Extract the [x, y] coordinate from the center of the cell holding the provided text.  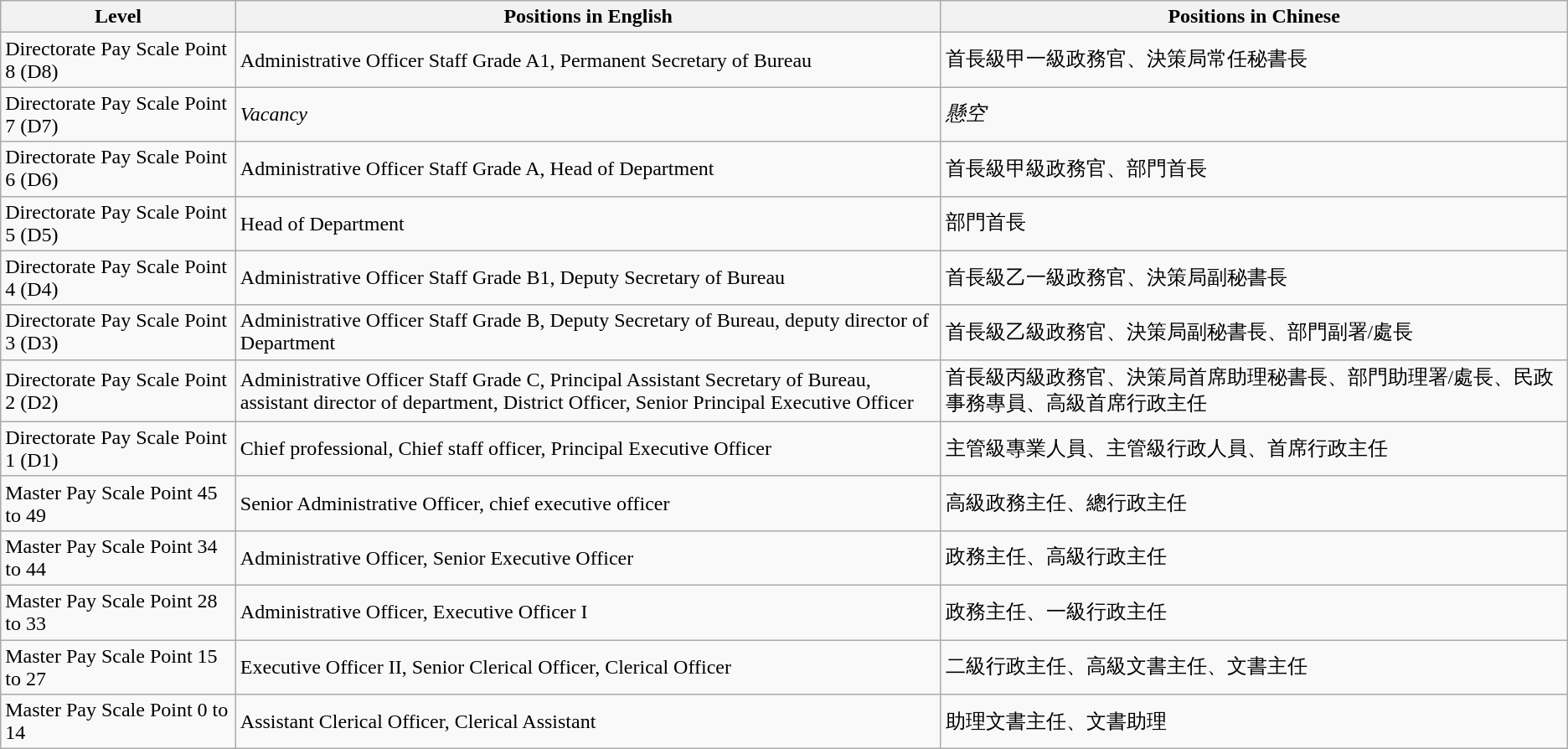
Master Pay Scale Point 34 to 44 [119, 558]
Directorate Pay Scale Point 4 (D4) [119, 278]
Administrative Officer Staff Grade A1, Permanent Secretary of Bureau [588, 60]
Assistant Clerical Officer, Clerical Assistant [588, 722]
部門首長 [1254, 223]
Master Pay Scale Point 45 to 49 [119, 503]
二級行政主任、高級文書主任、文書主任 [1254, 667]
Directorate Pay Scale Point 1 (D1) [119, 449]
Directorate Pay Scale Point 2 (D2) [119, 390]
Executive Officer II, Senior Clerical Officer, Clerical Officer [588, 667]
Positions in Chinese [1254, 17]
Chief professional, Chief staff officer, Principal Executive Officer [588, 449]
首長級乙一級政務官、決策局副秘書長 [1254, 278]
助理文書主任、文書助理 [1254, 722]
政務主任、高級行政主任 [1254, 558]
Directorate Pay Scale Point 5 (D5) [119, 223]
Directorate Pay Scale Point 8 (D8) [119, 60]
Directorate Pay Scale Point 3 (D3) [119, 332]
Administrative Officer, Executive Officer I [588, 612]
Vacancy [588, 114]
Senior Administrative Officer, chief executive officer [588, 503]
高級政務主任、總行政主任 [1254, 503]
Head of Department [588, 223]
主管級專業人員、主管級行政人員、首席行政主任 [1254, 449]
Directorate Pay Scale Point 7 (D7) [119, 114]
首長級乙級政務官、決策局副秘書長、部門副署/處長 [1254, 332]
Master Pay Scale Point 28 to 33 [119, 612]
政務主任、一級行政主任 [1254, 612]
Directorate Pay Scale Point 6 (D6) [119, 169]
Administrative Officer, Senior Executive Officer [588, 558]
Administrative Officer Staff Grade B, Deputy Secretary of Bureau, deputy director of Department [588, 332]
首長級甲一級政務官、決策局常任秘書長 [1254, 60]
Positions in English [588, 17]
Master Pay Scale Point 0 to 14 [119, 722]
懸空 [1254, 114]
Master Pay Scale Point 15 to 27 [119, 667]
Level [119, 17]
首長級丙級政務官、決策局首席助理秘書長、部門助理署/處長、民政事務專員、高級首席行政主任 [1254, 390]
Administrative Officer Staff Grade B1, Deputy Secretary of Bureau [588, 278]
首長級甲級政務官、部門首長 [1254, 169]
Administrative Officer Staff Grade A, Head of Department [588, 169]
